Return [X, Y] of the center of cell containing provided text 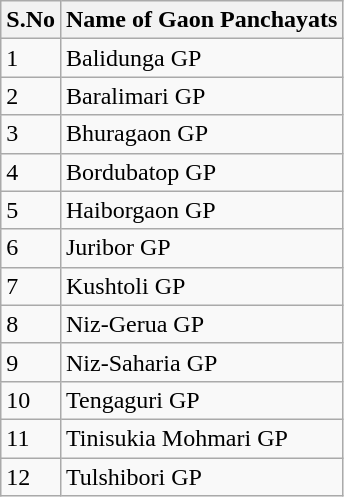
Haiborgaon GP [201, 210]
Name of Gaon Panchayats [201, 20]
6 [31, 248]
Niz-Gerua GP [201, 324]
12 [31, 477]
Tinisukia Mohmari GP [201, 438]
Baralimari GP [201, 96]
2 [31, 96]
10 [31, 400]
3 [31, 134]
9 [31, 362]
Bhuragaon GP [201, 134]
5 [31, 210]
Niz-Saharia GP [201, 362]
Tulshibori GP [201, 477]
S.No [31, 20]
1 [31, 58]
Tengaguri GP [201, 400]
Balidunga GP [201, 58]
7 [31, 286]
11 [31, 438]
Kushtoli GP [201, 286]
Juribor GP [201, 248]
4 [31, 172]
8 [31, 324]
Bordubatop GP [201, 172]
